Return [X, Y] of the center of cell containing provided text 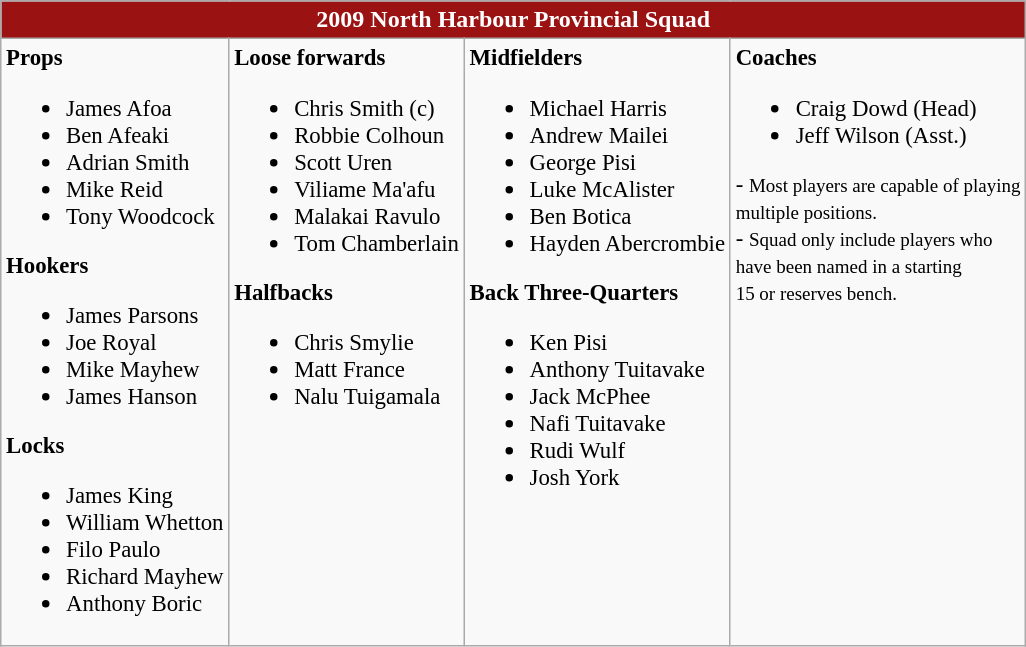
Loose forwardsChris Smith (c)Robbie ColhounScott UrenViliame Ma'afuMalakai RavuloTom ChamberlainHalfbacksChris SmylieMatt FranceNalu Tuigamala [346, 342]
2009 North Harbour Provincial Squad [514, 20]
